Provide the (x, y) coordinate of the cell's center where the given text is located.  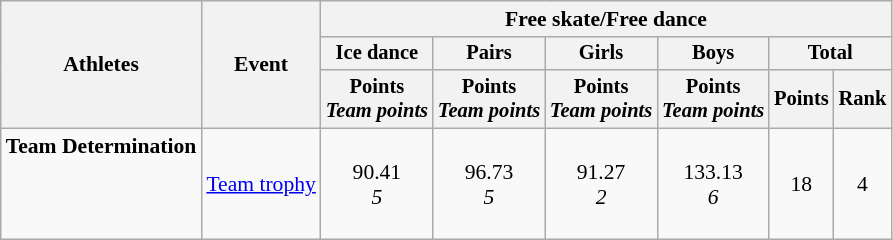
Points (801, 99)
Rank (863, 99)
Pairs (489, 54)
96.735 (489, 184)
Free skate/Free dance (606, 19)
133.136 (713, 184)
Ice dance (377, 54)
Team trophy (261, 184)
4 (863, 184)
Boys (713, 54)
Team Determination (102, 184)
Girls (601, 54)
18 (801, 184)
90.415 (377, 184)
Total (830, 54)
91.272 (601, 184)
Event (261, 64)
Athletes (102, 64)
